Search for the cell housing the specified text and yield its [x, y] center coordinate. 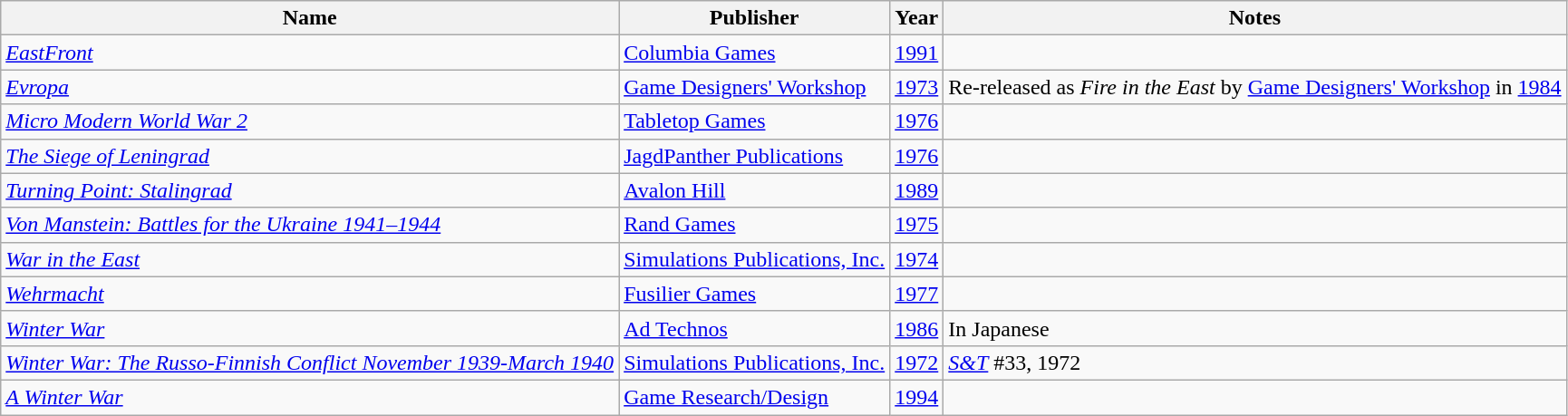
Re-released as Fire in the East by Game Designers' Workshop in 1984 [1254, 87]
1975 [917, 225]
Tabletop Games [754, 121]
JagdPanther Publications [754, 156]
Game Designers' Workshop [754, 87]
1972 [917, 363]
In Japanese [1254, 328]
1994 [917, 397]
Notes [1254, 18]
1974 [917, 259]
1977 [917, 294]
Rand Games [754, 225]
The Siege of Leningrad [310, 156]
A Winter War [310, 397]
Von Manstein: Battles for the Ukraine 1941–1944 [310, 225]
Evropa [310, 87]
S&T #33, 1972 [1254, 363]
1989 [917, 190]
Winter War [310, 328]
Name [310, 18]
Columbia Games [754, 53]
Micro Modern World War 2 [310, 121]
Game Research/Design [754, 397]
War in the East [310, 259]
Turning Point: Stalingrad [310, 190]
Wehrmacht [310, 294]
1973 [917, 87]
Fusilier Games [754, 294]
Ad Technos [754, 328]
Avalon Hill [754, 190]
Publisher [754, 18]
1986 [917, 328]
Winter War: The Russo-Finnish Conflict November 1939-March 1940 [310, 363]
Year [917, 18]
EastFront [310, 53]
1991 [917, 53]
